Find where the given text appears and provide that cell's center as [X, Y] coordinate. 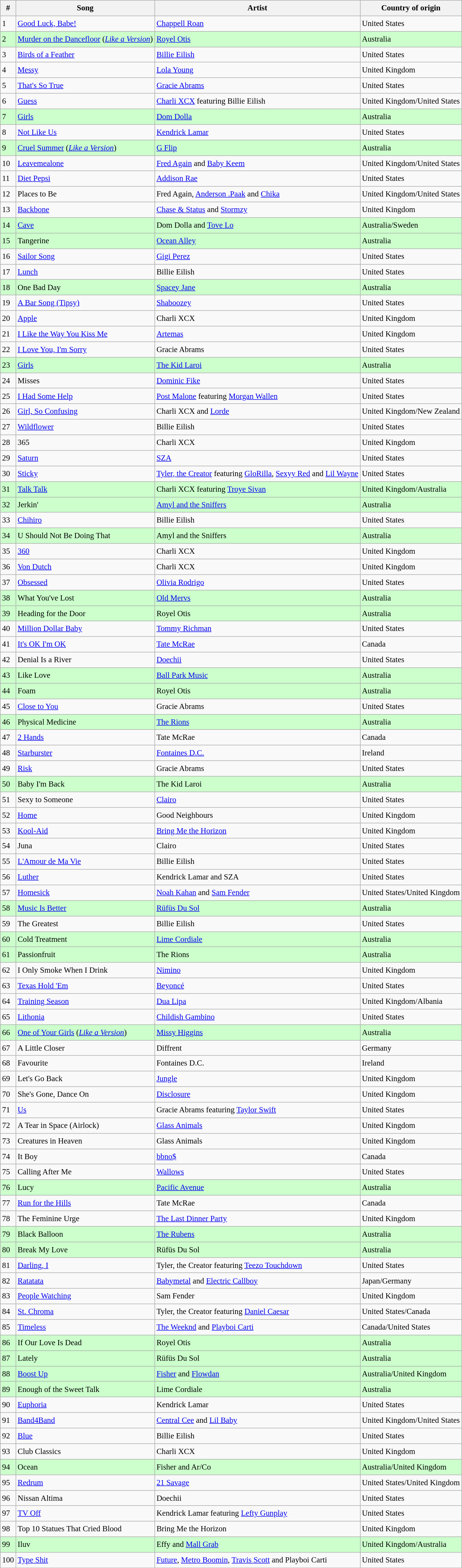
Type Shit [85, 1560]
98 [8, 1529]
What You've Lost [85, 598]
Luther [85, 877]
Black Balloon [85, 1234]
75 [8, 1172]
94 [8, 1467]
Chase & Status and Stormzy [257, 210]
Jerkin' [85, 505]
Timeless [85, 1327]
I Like the Way You Kiss Me [85, 334]
24 [8, 380]
The Weeknd and Playboi Carti [257, 1327]
42 [8, 660]
Jungle [257, 1079]
Iluv [85, 1545]
# [8, 8]
Old Mervs [257, 598]
United States/Canada [411, 1312]
20 [8, 319]
Artemas [257, 334]
Messy [85, 70]
Addison Rae [257, 179]
68 [8, 1064]
Tommy Richman [257, 629]
Home [85, 815]
Central Cee and Lil Baby [257, 1421]
SZA [257, 458]
Redrum [85, 1482]
The Feminine Urge [85, 1218]
79 [8, 1234]
97 [8, 1514]
55 [8, 861]
63 [8, 986]
87 [8, 1358]
Ocean [85, 1467]
34 [8, 536]
99 [8, 1545]
33 [8, 520]
39 [8, 613]
Country of origin [411, 8]
17 [8, 272]
Us [85, 1110]
Missy Higgins [257, 1033]
One Bad Day [85, 288]
54 [8, 846]
19 [8, 303]
71 [8, 1110]
Kendrick Lamar and SZA [257, 877]
Euphoria [85, 1405]
46 [8, 722]
37 [8, 582]
Spacey Jane [257, 288]
70 [8, 1094]
62 [8, 970]
Artist [257, 8]
Fisher and Flowdan [257, 1374]
Top 10 Statues That Cried Blood [85, 1529]
72 [8, 1125]
2 [8, 40]
Fisher and Ar/Co [257, 1467]
She's Gone, Dance On [85, 1094]
Risk [85, 769]
Ratatata [85, 1281]
Training Season [85, 1001]
TV Off [85, 1514]
Club Classics [85, 1451]
Denial Is a River [85, 660]
Good Luck, Babe! [85, 24]
77 [8, 1203]
365 [85, 443]
The Greatest [85, 924]
Apple [85, 319]
Juna [85, 846]
Tyler, the Creator featuring GloRilla, Sexyy Red and Lil Wayne [257, 474]
Fred Again and Baby Keem [257, 164]
Music Is Better [85, 909]
3 [8, 55]
Kool-Aid [85, 831]
Backbone [85, 210]
Dom Dolla and Tove Lo [257, 225]
Nissan Altima [85, 1498]
69 [8, 1079]
74 [8, 1157]
Saturn [85, 458]
Places to Be [85, 194]
58 [8, 909]
Cold Treatment [85, 939]
Effy and Mall Grab [257, 1545]
Guess [85, 101]
81 [8, 1265]
A Tear in Space (Airlock) [85, 1125]
Tyler, the Creator featuring Teezo Touchdown [257, 1265]
38 [8, 598]
13 [8, 210]
Lucy [85, 1188]
St. Chroma [85, 1312]
Wildflower [85, 427]
Band4Band [85, 1421]
Not Like Us [85, 132]
It's OK I'm OK [85, 645]
15 [8, 241]
Olivia Rodrigo [257, 582]
The Last Dinner Party [257, 1218]
Girl, So Confusing [85, 412]
61 [8, 955]
Chappell Roan [257, 24]
Gracie Abrams featuring Taylor Swift [257, 1110]
Dom Dolla [257, 116]
Obsessed [85, 582]
7 [8, 116]
96 [8, 1498]
Tangerine [85, 241]
Physical Medicine [85, 722]
52 [8, 815]
bbno$ [257, 1157]
45 [8, 706]
Sticky [85, 474]
I Had Some Help [85, 396]
92 [8, 1436]
Beyoncé [257, 986]
Ocean Alley [257, 241]
Sailor Song [85, 256]
Disclosure [257, 1094]
I Only Smoke When I Drink [85, 970]
83 [8, 1296]
United Kingdom/Albania [411, 1001]
9 [8, 148]
Favourite [85, 1064]
43 [8, 676]
Lola Young [257, 70]
10 [8, 164]
51 [8, 800]
Tyler, the Creator featuring Daniel Caesar [257, 1312]
Von Dutch [85, 567]
G Flip [257, 148]
36 [8, 567]
100 [8, 1560]
Nimino [257, 970]
Talk Talk [85, 489]
21 Savage [257, 1482]
35 [8, 552]
14 [8, 225]
Like Love [85, 676]
The Rubens [257, 1234]
One of Your Girls (Like a Version) [85, 1033]
Canada/United States [411, 1327]
73 [8, 1141]
Germany [411, 1048]
90 [8, 1405]
Birds of a Feather [85, 55]
16 [8, 256]
Post Malone featuring Morgan Wallen [257, 396]
64 [8, 1001]
Australia/Sweden [411, 225]
Misses [85, 380]
23 [8, 365]
Song [85, 8]
85 [8, 1327]
82 [8, 1281]
2 Hands [85, 737]
65 [8, 1017]
Passionfruit [85, 955]
Creatures in Heaven [85, 1141]
Foam [85, 691]
88 [8, 1374]
18 [8, 288]
29 [8, 458]
57 [8, 893]
95 [8, 1482]
Calling After Me [85, 1172]
Pacific Avenue [257, 1188]
Babymetal and Electric Callboy [257, 1281]
Shaboozey [257, 303]
44 [8, 691]
Charli XCX featuring Billie Eilish [257, 101]
4 [8, 70]
86 [8, 1343]
Million Dollar Baby [85, 629]
60 [8, 939]
41 [8, 645]
53 [8, 831]
49 [8, 769]
91 [8, 1421]
L'Amour de Ma Vie [85, 861]
A Bar Song (Tipsy) [85, 303]
50 [8, 784]
6 [8, 101]
Sexy to Someone [85, 800]
31 [8, 489]
Kendrick Lamar featuring Lefty Gunplay [257, 1514]
Lithonia [85, 1017]
78 [8, 1218]
12 [8, 194]
That's So True [85, 86]
Lunch [85, 272]
Dua Lipa [257, 1001]
Heading for the Door [85, 613]
Blue [85, 1436]
25 [8, 396]
Darling, I [85, 1265]
26 [8, 412]
Boost Up [85, 1374]
Lately [85, 1358]
21 [8, 334]
U Should Not Be Doing That [85, 536]
360 [85, 552]
Childish Gambino [257, 1017]
Chihiro [85, 520]
Let's Go Back [85, 1079]
Baby I'm Back [85, 784]
27 [8, 427]
Murder on the Dancefloor (Like a Version) [85, 40]
1 [8, 24]
84 [8, 1312]
Charli XCX featuring Troye Sivan [257, 489]
11 [8, 179]
32 [8, 505]
89 [8, 1390]
Diffrent [257, 1048]
40 [8, 629]
66 [8, 1033]
Good Neighbours [257, 815]
If Our Love Is Dead [85, 1343]
Sam Fender [257, 1296]
5 [8, 86]
It Boy [85, 1157]
Charli XCX and Lorde [257, 412]
Dominic Fike [257, 380]
Starburster [85, 753]
67 [8, 1048]
47 [8, 737]
28 [8, 443]
United Kingdom/New Zealand [411, 412]
Leavemealone [85, 164]
30 [8, 474]
Future, Metro Boomin, Travis Scott and Playboi Carti [257, 1560]
Run for the Hills [85, 1203]
59 [8, 924]
22 [8, 349]
48 [8, 753]
People Watching [85, 1296]
Ball Park Music [257, 676]
Close to You [85, 706]
Diet Pepsi [85, 179]
Fred Again, Anderson .Paak and Chika [257, 194]
56 [8, 877]
80 [8, 1250]
Break My Love [85, 1250]
I Love You, I'm Sorry [85, 349]
Wallows [257, 1172]
Texas Hold 'Em [85, 986]
Cave [85, 225]
Gigi Perez [257, 256]
76 [8, 1188]
Cruel Summer (Like a Version) [85, 148]
Noah Kahan and Sam Fender [257, 893]
93 [8, 1451]
A Little Closer [85, 1048]
Enough of the Sweet Talk [85, 1390]
Japan/Germany [411, 1281]
Homesick [85, 893]
8 [8, 132]
